Extract the [x, y] coordinate from the center of the cell holding the provided text.  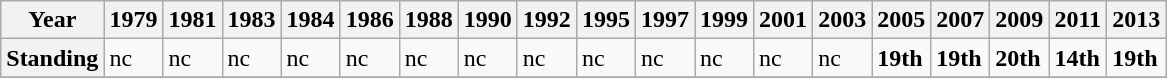
2007 [960, 20]
1995 [606, 20]
1983 [252, 20]
Standing [52, 58]
2011 [1078, 20]
2005 [902, 20]
20th [1020, 58]
Year [52, 20]
1992 [546, 20]
1997 [664, 20]
1986 [370, 20]
2001 [784, 20]
1984 [310, 20]
1979 [134, 20]
1999 [724, 20]
2013 [1136, 20]
1988 [428, 20]
1990 [488, 20]
2009 [1020, 20]
2003 [842, 20]
14th [1078, 58]
1981 [192, 20]
